From the cell containing the given text, extract its center point as [X, Y] coordinate. 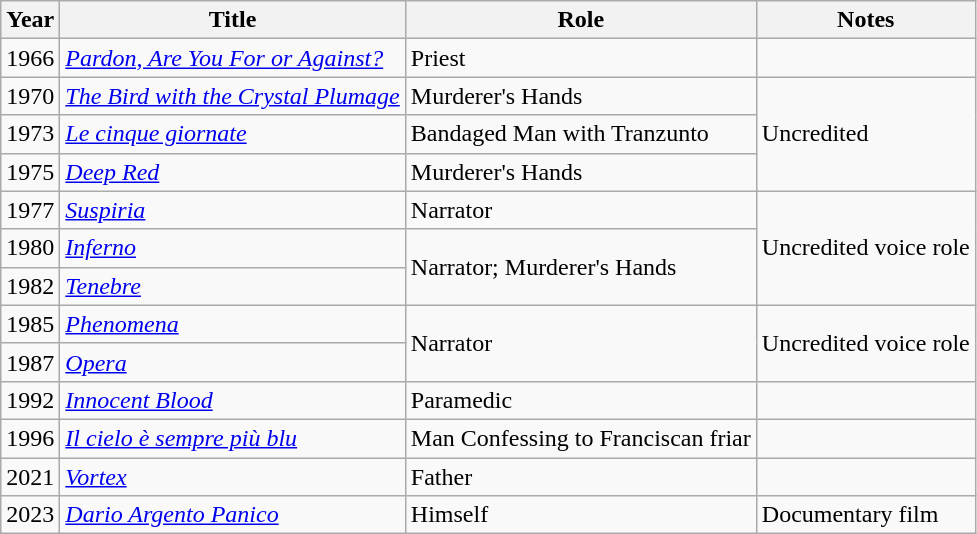
Tenebre [232, 286]
2021 [30, 477]
1975 [30, 172]
Opera [232, 362]
Bandaged Man with Tranzunto [580, 134]
Innocent Blood [232, 400]
Vortex [232, 477]
1973 [30, 134]
Suspiria [232, 210]
Phenomena [232, 324]
Narrator; Murderer's Hands [580, 267]
Year [30, 20]
1977 [30, 210]
1985 [30, 324]
1966 [30, 58]
Uncredited [866, 134]
Le cinque giornate [232, 134]
1992 [30, 400]
1982 [30, 286]
Deep Red [232, 172]
2023 [30, 515]
Pardon, Are You For or Against? [232, 58]
Dario Argento Panico [232, 515]
Himself [580, 515]
1970 [30, 96]
Inferno [232, 248]
1980 [30, 248]
Role [580, 20]
Title [232, 20]
Paramedic [580, 400]
1996 [30, 438]
1987 [30, 362]
Notes [866, 20]
Man Confessing to Franciscan friar [580, 438]
The Bird with the Crystal Plumage [232, 96]
Documentary film [866, 515]
Father [580, 477]
Il cielo è sempre più blu [232, 438]
Priest [580, 58]
